For the text-containing cell, return its midpoint in (X, Y) coordinate format. 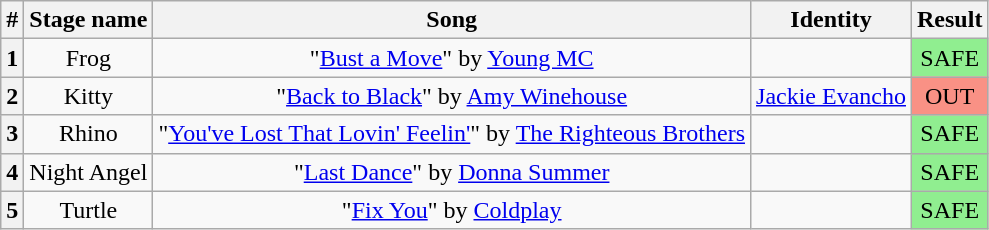
2 (12, 96)
Kitty (88, 96)
"Fix You" by Coldplay (452, 210)
Frog (88, 58)
1 (12, 58)
4 (12, 172)
Night Angel (88, 172)
Turtle (88, 210)
Song (452, 20)
"You've Lost That Lovin' Feelin'" by The Righteous Brothers (452, 134)
3 (12, 134)
OUT (950, 96)
Jackie Evancho (832, 96)
# (12, 20)
Rhino (88, 134)
"Back to Black" by Amy Winehouse (452, 96)
Result (950, 20)
Stage name (88, 20)
Identity (832, 20)
"Last Dance" by Donna Summer (452, 172)
5 (12, 210)
"Bust a Move" by Young MC (452, 58)
